For the text-containing cell, return its midpoint in [X, Y] coordinate format. 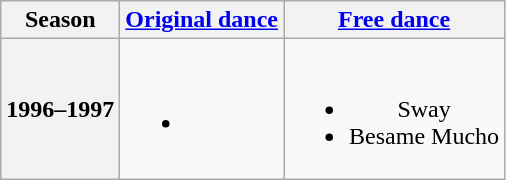
Free dance [394, 20]
Original dance [202, 20]
SwayBesame Mucho [394, 109]
1996–1997 [60, 109]
Season [60, 20]
